Identify which cell holds the provided text, then report its (X, Y) central coordinate. 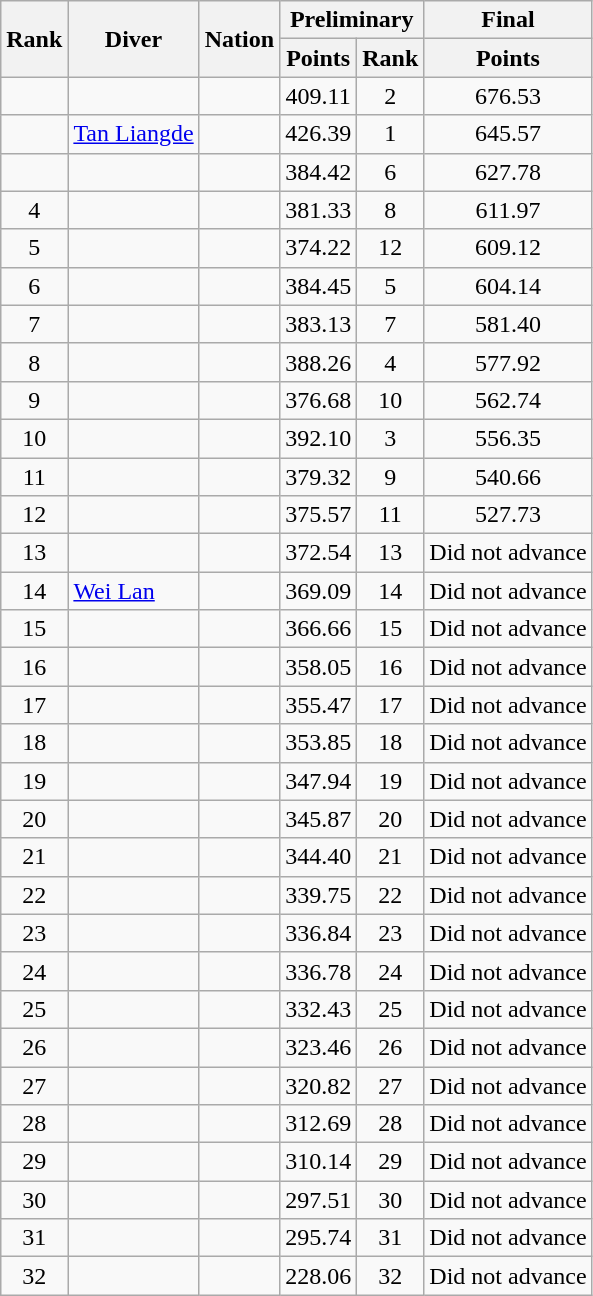
347.94 (318, 781)
3 (390, 438)
562.74 (508, 400)
384.42 (318, 172)
577.92 (508, 362)
426.39 (318, 134)
Wei Lan (134, 591)
Final (508, 20)
374.22 (318, 248)
676.53 (508, 96)
376.68 (318, 400)
345.87 (318, 819)
310.14 (318, 1162)
527.73 (508, 515)
379.32 (318, 477)
336.84 (318, 933)
358.05 (318, 667)
336.78 (318, 971)
383.13 (318, 324)
355.47 (318, 705)
611.97 (508, 210)
369.09 (318, 591)
609.12 (508, 248)
375.57 (318, 515)
581.40 (508, 324)
381.33 (318, 210)
1 (390, 134)
366.66 (318, 629)
540.66 (508, 477)
556.35 (508, 438)
339.75 (318, 895)
392.10 (318, 438)
228.06 (318, 1276)
353.85 (318, 743)
Nation (239, 39)
Diver (134, 39)
2 (390, 96)
604.14 (508, 286)
312.69 (318, 1124)
645.57 (508, 134)
297.51 (318, 1200)
388.26 (318, 362)
Tan Liangde (134, 134)
372.54 (318, 553)
384.45 (318, 286)
295.74 (318, 1238)
627.78 (508, 172)
323.46 (318, 1047)
Preliminary (352, 20)
332.43 (318, 1009)
344.40 (318, 857)
409.11 (318, 96)
320.82 (318, 1085)
